Determine the [x, y] coordinate at the center of the cell enclosing the given text.  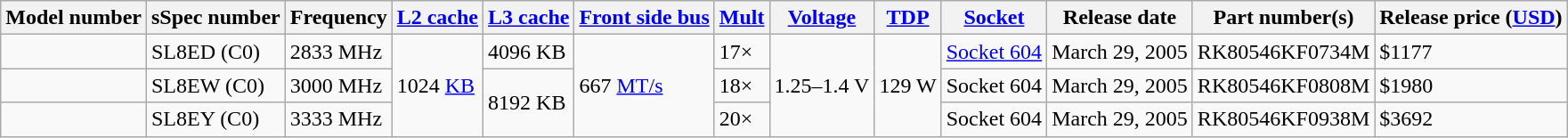
18× [742, 85]
RK80546KF0938M [1283, 119]
Part number(s) [1283, 18]
2833 MHz [338, 52]
sSpec number [215, 18]
Frequency [338, 18]
SL8ED (C0) [215, 52]
TDP [908, 18]
Voltage [822, 18]
Release price (USD) [1471, 18]
Socket [994, 18]
667 MT/s [645, 85]
$1177 [1471, 52]
L2 cache [437, 18]
4096 KB [529, 52]
RK80546KF0734M [1283, 52]
Front side bus [645, 18]
1024 KB [437, 85]
20× [742, 119]
Mult [742, 18]
3000 MHz [338, 85]
Model number [74, 18]
3333 MHz [338, 119]
1.25–1.4 V [822, 85]
8192 KB [529, 102]
RK80546KF0808M [1283, 85]
129 W [908, 85]
SL8EY (C0) [215, 119]
$3692 [1471, 119]
$1980 [1471, 85]
L3 cache [529, 18]
SL8EW (C0) [215, 85]
17× [742, 52]
Release date [1120, 18]
